Find where the given text appears and provide that cell's center as (x, y) coordinate. 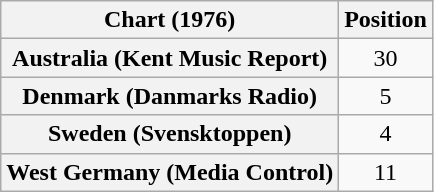
Australia (Kent Music Report) (170, 58)
Denmark (Danmarks Radio) (170, 96)
Position (386, 20)
Sweden (Svensktoppen) (170, 134)
5 (386, 96)
4 (386, 134)
30 (386, 58)
11 (386, 172)
West Germany (Media Control) (170, 172)
Chart (1976) (170, 20)
